For the text-containing cell, return its midpoint in [x, y] coordinate format. 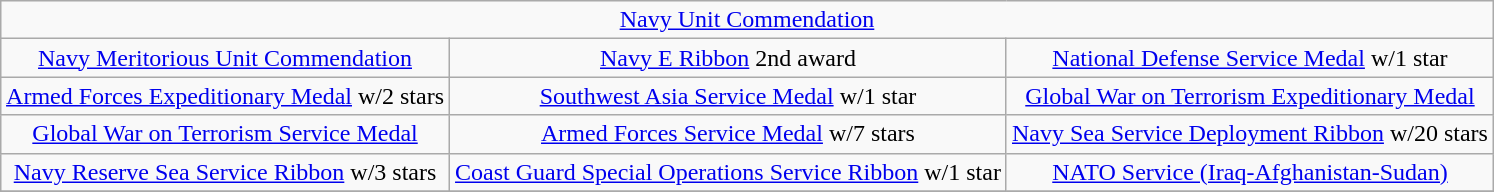
Coast Guard Special Operations Service Ribbon w/1 star [728, 172]
NATO Service (Iraq-Afghanistan-Sudan) [1250, 172]
Navy Reserve Sea Service Ribbon w/3 stars [226, 172]
Navy Sea Service Deployment Ribbon w/20 stars [1250, 134]
Navy E Ribbon 2nd award [728, 58]
Navy Meritorious Unit Commendation [226, 58]
Southwest Asia Service Medal w/1 star [728, 96]
Global War on Terrorism Expeditionary Medal [1250, 96]
National Defense Service Medal w/1 star [1250, 58]
Navy Unit Commendation [748, 20]
Global War on Terrorism Service Medal [226, 134]
Armed Forces Expeditionary Medal w/2 stars [226, 96]
Armed Forces Service Medal w/7 stars [728, 134]
